For the text-containing cell, return its midpoint in (X, Y) coordinate format. 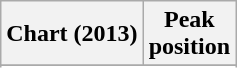
Peakposition (189, 34)
Chart (2013) (72, 34)
